From the cell containing the given text, extract its center point as (X, Y) coordinate. 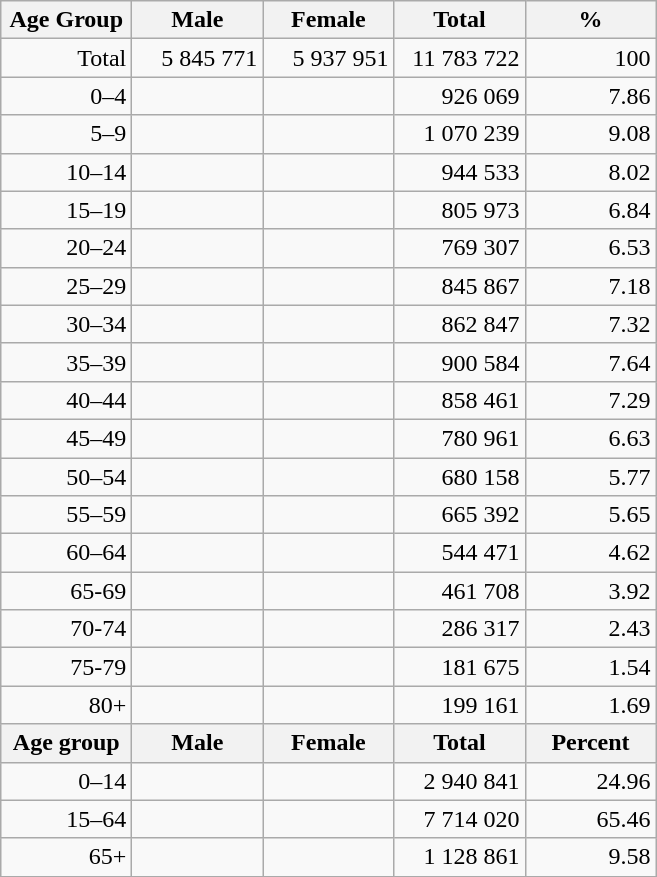
286 317 (460, 629)
1 070 239 (460, 134)
2 940 841 (460, 781)
7.32 (590, 324)
7.18 (590, 286)
15–64 (66, 819)
805 973 (460, 210)
7.64 (590, 362)
665 392 (460, 515)
8.02 (590, 172)
65-69 (66, 591)
4.62 (590, 553)
24.96 (590, 781)
1.54 (590, 667)
55–59 (66, 515)
7.86 (590, 96)
2.43 (590, 629)
0–4 (66, 96)
70-74 (66, 629)
20–24 (66, 248)
35–39 (66, 362)
769 307 (460, 248)
900 584 (460, 362)
3.92 (590, 591)
75-79 (66, 667)
60–64 (66, 553)
7.29 (590, 400)
1 128 861 (460, 857)
6.84 (590, 210)
7 714 020 (460, 819)
40–44 (66, 400)
100 (590, 58)
Percent (590, 743)
% (590, 20)
10–14 (66, 172)
926 069 (460, 96)
65.46 (590, 819)
6.53 (590, 248)
50–54 (66, 477)
Age Group (66, 20)
6.63 (590, 438)
0–14 (66, 781)
780 961 (460, 438)
Age group (66, 743)
5 937 951 (328, 58)
862 847 (460, 324)
680 158 (460, 477)
11 783 722 (460, 58)
9.08 (590, 134)
65+ (66, 857)
15–19 (66, 210)
544 471 (460, 553)
181 675 (460, 667)
1.69 (590, 705)
80+ (66, 705)
45–49 (66, 438)
30–34 (66, 324)
5.65 (590, 515)
9.58 (590, 857)
199 161 (460, 705)
858 461 (460, 400)
25–29 (66, 286)
5.77 (590, 477)
5 845 771 (198, 58)
461 708 (460, 591)
845 867 (460, 286)
5–9 (66, 134)
944 533 (460, 172)
